For the text-containing cell, return its midpoint in (X, Y) coordinate format. 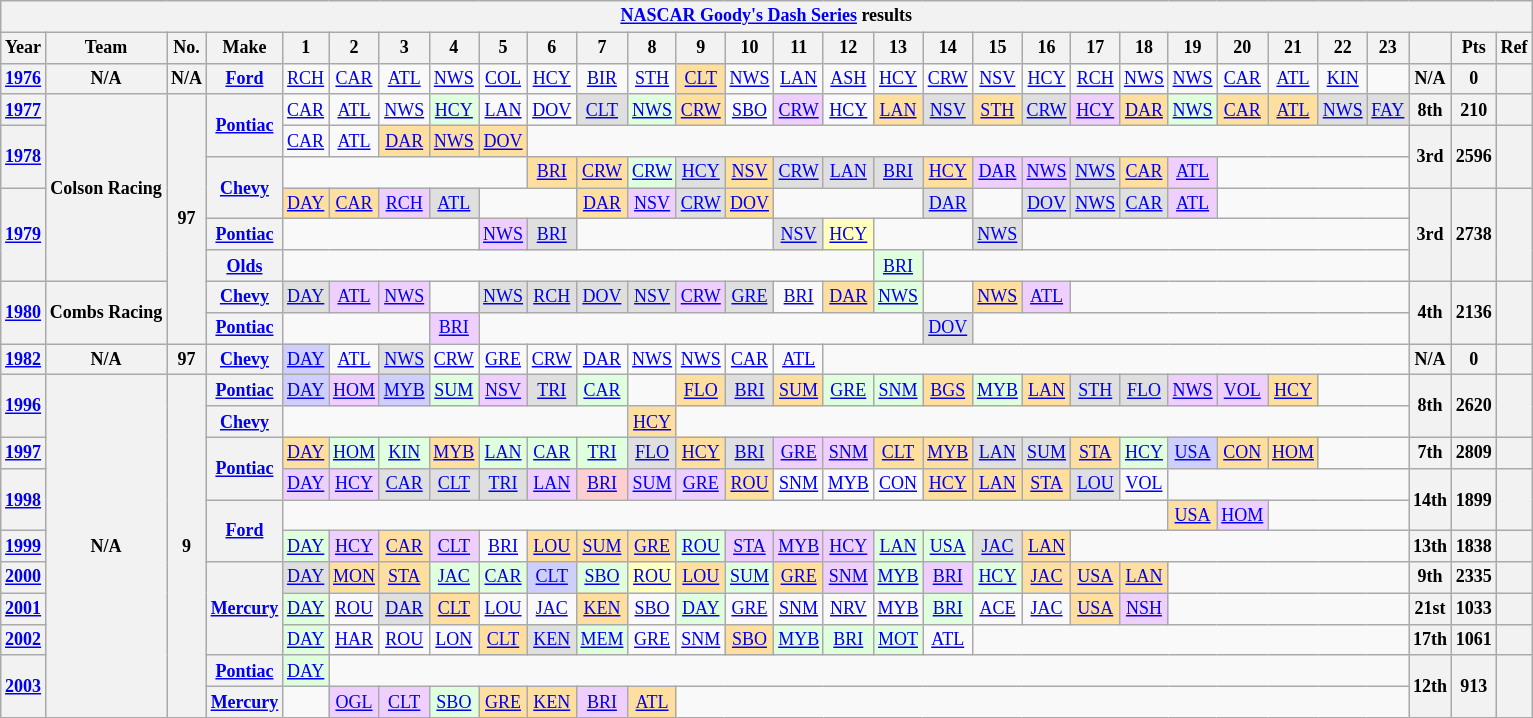
Olds (244, 266)
14th (1430, 499)
1979 (24, 235)
21st (1430, 608)
COL (504, 78)
21 (1294, 48)
1998 (24, 499)
2136 (1474, 312)
1899 (1474, 499)
23 (1388, 48)
NASCAR Goody's Dash Series results (766, 16)
2 (354, 48)
MON (354, 578)
1980 (24, 312)
10 (750, 48)
13th (1430, 546)
Ref (1514, 48)
17th (1430, 640)
2000 (24, 578)
2596 (1474, 156)
9th (1430, 578)
12th (1430, 686)
Pts (1474, 48)
2620 (1474, 406)
3 (404, 48)
1977 (24, 110)
LON (454, 640)
8 (652, 48)
11 (799, 48)
ACE (998, 608)
1061 (1474, 640)
913 (1474, 686)
ASH (848, 78)
Combs Racing (106, 312)
2335 (1474, 578)
Year (24, 48)
2002 (24, 640)
Team (106, 48)
HAR (354, 640)
NSH (1144, 608)
1999 (24, 546)
2738 (1474, 235)
4th (1430, 312)
1 (306, 48)
2001 (24, 608)
1996 (24, 406)
2809 (1474, 452)
17 (1096, 48)
18 (1144, 48)
BIR (602, 78)
MEM (602, 640)
7th (1430, 452)
Make (244, 48)
2003 (24, 686)
OGL (354, 702)
14 (948, 48)
4 (454, 48)
1033 (1474, 608)
1838 (1474, 546)
210 (1474, 110)
16 (1046, 48)
1982 (24, 360)
1997 (24, 452)
MOT (898, 640)
No. (187, 48)
19 (1192, 48)
BGS (948, 390)
Colson Racing (106, 188)
6 (552, 48)
15 (998, 48)
NRV (848, 608)
12 (848, 48)
20 (1242, 48)
7 (602, 48)
5 (504, 48)
1978 (24, 156)
22 (1342, 48)
1976 (24, 78)
13 (898, 48)
FAY (1388, 110)
